Locate the cell with the specified text and output its (x, y) center coordinate. 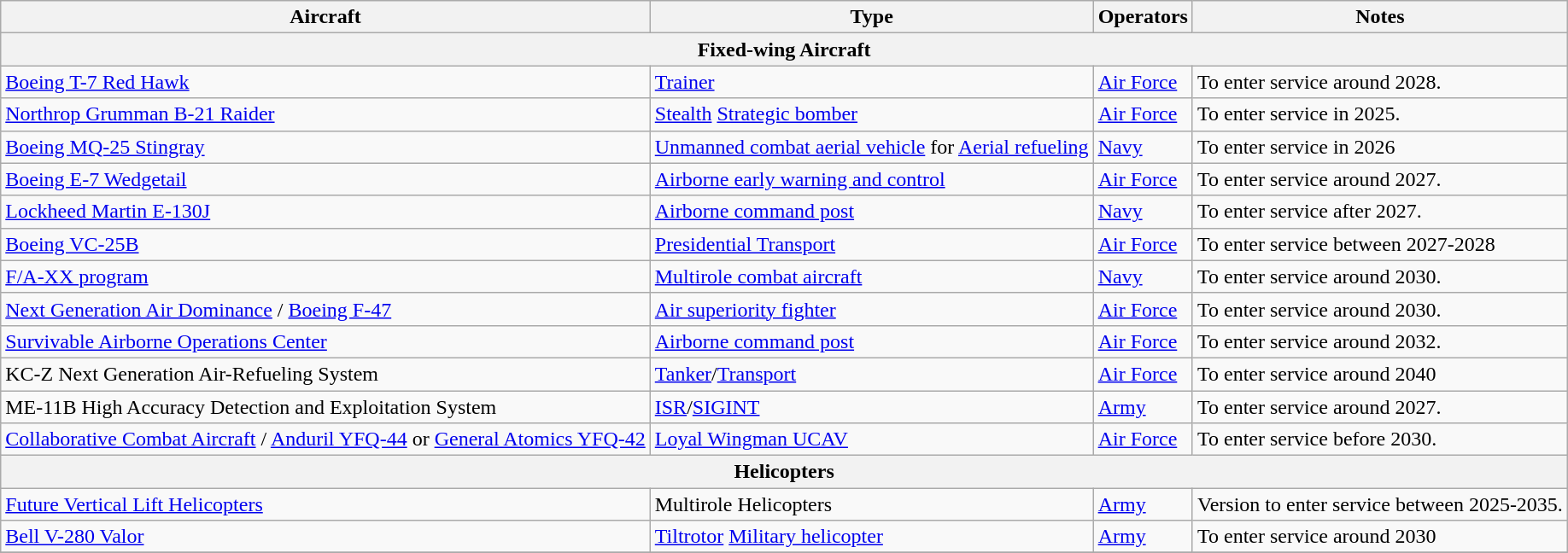
Future Vertical Lift Helicopters (325, 504)
Next Generation Air Dominance / Boeing F-47 (325, 309)
Boeing E-7 Wedgetail (325, 179)
Tanker/Transport (871, 374)
Presidential Transport (871, 244)
Stealth Strategic bomber (871, 114)
Multirole Helicopters (871, 504)
Aircraft (325, 17)
To enter service around 2028. (1380, 82)
Air superiority fighter (871, 309)
Boeing MQ-25 Stingray (325, 147)
Loyal Wingman UCAV (871, 439)
ISR/SIGINT (871, 407)
To enter service around 2032. (1380, 341)
Type (871, 17)
Version to enter service between 2025-2035. (1380, 504)
Collaborative Combat Aircraft / Anduril YFQ-44 or General Atomics YFQ-42 (325, 439)
Lockheed Martin E-130J (325, 212)
KC-Z Next Generation Air-Refueling System (325, 374)
Trainer (871, 82)
To enter service before 2030. (1380, 439)
Survivable Airborne Operations Center (325, 341)
Airborne early warning and control (871, 179)
Multirole combat aircraft (871, 276)
Notes (1380, 17)
To enter service in 2025. (1380, 114)
To enter service after 2027. (1380, 212)
Fixed-wing Aircraft (784, 49)
Boeing VC-25B (325, 244)
Tiltrotor Military helicopter (871, 537)
To enter service around 2030 (1380, 537)
To enter service in 2026 (1380, 147)
To enter service between 2027-2028 (1380, 244)
Helicopters (784, 472)
F/A-XX program (325, 276)
ME-11B High Accuracy Detection and Exploitation System (325, 407)
Northrop Grumman B-21 Raider (325, 114)
To enter service around 2040 (1380, 374)
Boeing T-7 Red Hawk (325, 82)
Bell V-280 Valor (325, 537)
Unmanned combat aerial vehicle for Aerial refueling (871, 147)
Operators (1143, 17)
